Return the [X, Y] coordinate for the center point of the cell that contains the specified text.  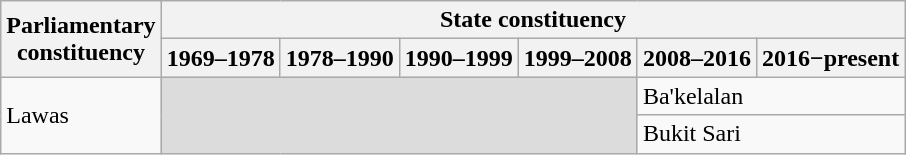
Parliamentaryconstituency [81, 39]
Lawas [81, 115]
1978–1990 [340, 58]
2008–2016 [696, 58]
1969–1978 [220, 58]
State constituency [533, 20]
2016−present [830, 58]
1999–2008 [578, 58]
Bukit Sari [770, 134]
Ba'kelalan [770, 96]
1990–1999 [458, 58]
